Return [x, y] of the center of cell containing provided text 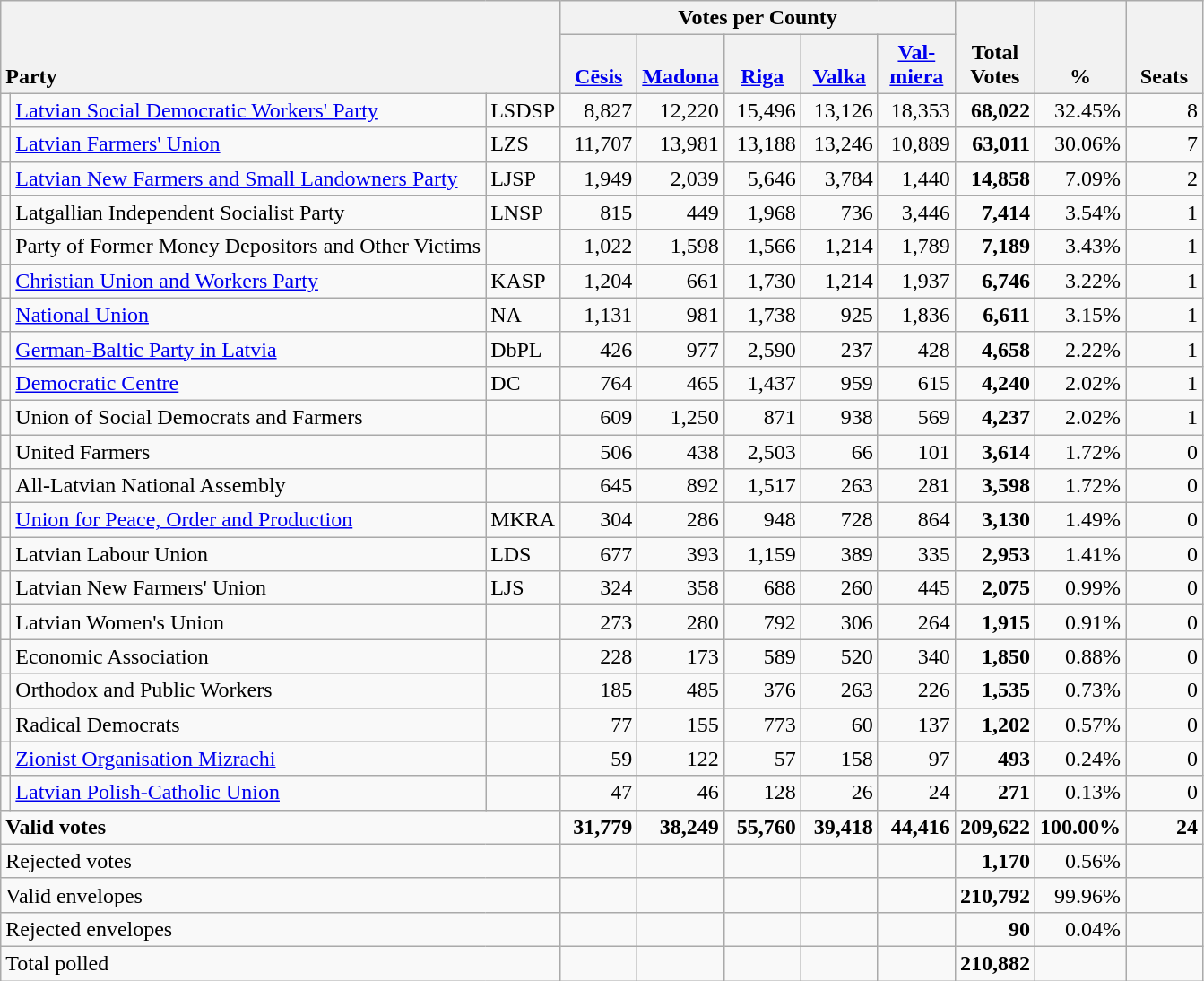
228 [599, 656]
0.73% [1079, 690]
101 [916, 451]
122 [680, 759]
13,981 [680, 144]
DC [524, 383]
2,590 [762, 349]
Seats [1165, 47]
Christian Union and Workers Party [248, 281]
Cēsis [599, 65]
340 [916, 656]
Zionist Organisation Mizrachi [248, 759]
1,204 [599, 281]
286 [680, 520]
645 [599, 486]
46 [680, 793]
Party of Former Money Depositors and Other Victims [248, 247]
NA [524, 315]
Economic Association [248, 656]
1,159 [762, 554]
688 [762, 588]
1,022 [599, 247]
55,760 [762, 827]
728 [839, 520]
10,889 [916, 144]
Val- miera [916, 65]
376 [762, 690]
German-Baltic Party in Latvia [248, 349]
335 [916, 554]
68,022 [995, 110]
44,416 [916, 827]
Union of Social Democrats and Farmers [248, 417]
8,827 [599, 110]
185 [599, 690]
589 [762, 656]
273 [599, 622]
764 [599, 383]
1,598 [680, 247]
7,414 [995, 213]
925 [839, 315]
0.04% [1079, 929]
3.15% [1079, 315]
1,535 [995, 690]
1,131 [599, 315]
Orthodox and Public Workers [248, 690]
LZS [524, 144]
3,784 [839, 178]
661 [680, 281]
7,189 [995, 247]
Valid votes [281, 827]
LNSP [524, 213]
210,792 [995, 895]
Latvian Polish-Catholic Union [248, 793]
LJS [524, 588]
465 [680, 383]
Total Votes [995, 47]
All-Latvian National Assembly [248, 486]
271 [995, 793]
18,353 [916, 110]
DbPL [524, 349]
3,614 [995, 451]
609 [599, 417]
0.24% [1079, 759]
1,437 [762, 383]
426 [599, 349]
773 [762, 725]
871 [762, 417]
280 [680, 622]
Votes per County [758, 18]
13,126 [839, 110]
677 [599, 554]
KASP [524, 281]
137 [916, 725]
0.13% [1079, 793]
615 [916, 383]
948 [762, 520]
155 [680, 725]
158 [839, 759]
3.54% [1079, 213]
3,598 [995, 486]
324 [599, 588]
6,611 [995, 315]
520 [839, 656]
Radical Democrats [248, 725]
2,503 [762, 451]
3,446 [916, 213]
815 [599, 213]
63,011 [995, 144]
4,658 [995, 349]
% [1079, 47]
1.49% [1079, 520]
0.99% [1079, 588]
173 [680, 656]
7.09% [1079, 178]
389 [839, 554]
5,646 [762, 178]
60 [839, 725]
LDS [524, 554]
128 [762, 793]
14,858 [995, 178]
59 [599, 759]
1,836 [916, 315]
47 [599, 793]
4,240 [995, 383]
1,789 [916, 247]
31,779 [599, 827]
1,850 [995, 656]
569 [916, 417]
100.00% [1079, 827]
959 [839, 383]
30.06% [1079, 144]
237 [839, 349]
11,707 [599, 144]
39,418 [839, 827]
438 [680, 451]
304 [599, 520]
1,937 [916, 281]
Latvian Labour Union [248, 554]
7 [1165, 144]
260 [839, 588]
99.96% [1079, 895]
485 [680, 690]
281 [916, 486]
Valid envelopes [281, 895]
MKRA [524, 520]
Rejected votes [281, 861]
3.43% [1079, 247]
306 [839, 622]
4,237 [995, 417]
77 [599, 725]
3.22% [1079, 281]
Party [281, 47]
1,949 [599, 178]
264 [916, 622]
1,517 [762, 486]
0.91% [1079, 622]
1,915 [995, 622]
393 [680, 554]
Latvian Social Democratic Workers' Party [248, 110]
449 [680, 213]
38,249 [680, 827]
1,730 [762, 281]
445 [916, 588]
13,188 [762, 144]
Latgallian Independent Socialist Party [248, 213]
864 [916, 520]
3,130 [995, 520]
26 [839, 793]
97 [916, 759]
Valka [839, 65]
National Union [248, 315]
892 [680, 486]
2 [1165, 178]
66 [839, 451]
1,250 [680, 417]
736 [839, 213]
Union for Peace, Order and Production [248, 520]
0.56% [1079, 861]
Latvian Women's Union [248, 622]
2,953 [995, 554]
Riga [762, 65]
LSDSP [524, 110]
977 [680, 349]
493 [995, 759]
2,075 [995, 588]
1.41% [1079, 554]
12,220 [680, 110]
Madona [680, 65]
2.22% [1079, 349]
1,440 [916, 178]
428 [916, 349]
15,496 [762, 110]
13,246 [839, 144]
90 [995, 929]
32.45% [1079, 110]
Total polled [281, 963]
Latvian New Farmers' Union [248, 588]
1,968 [762, 213]
981 [680, 315]
358 [680, 588]
210,882 [995, 963]
1,170 [995, 861]
1,566 [762, 247]
0.88% [1079, 656]
938 [839, 417]
2,039 [680, 178]
1,738 [762, 315]
792 [762, 622]
United Farmers [248, 451]
Latvian New Farmers and Small Landowners Party [248, 178]
226 [916, 690]
6,746 [995, 281]
57 [762, 759]
8 [1165, 110]
Rejected envelopes [281, 929]
209,622 [995, 827]
Latvian Farmers' Union [248, 144]
Democratic Centre [248, 383]
1,202 [995, 725]
0.57% [1079, 725]
506 [599, 451]
LJSP [524, 178]
